Extract the [X, Y] coordinate from the center of the cell holding the provided text.  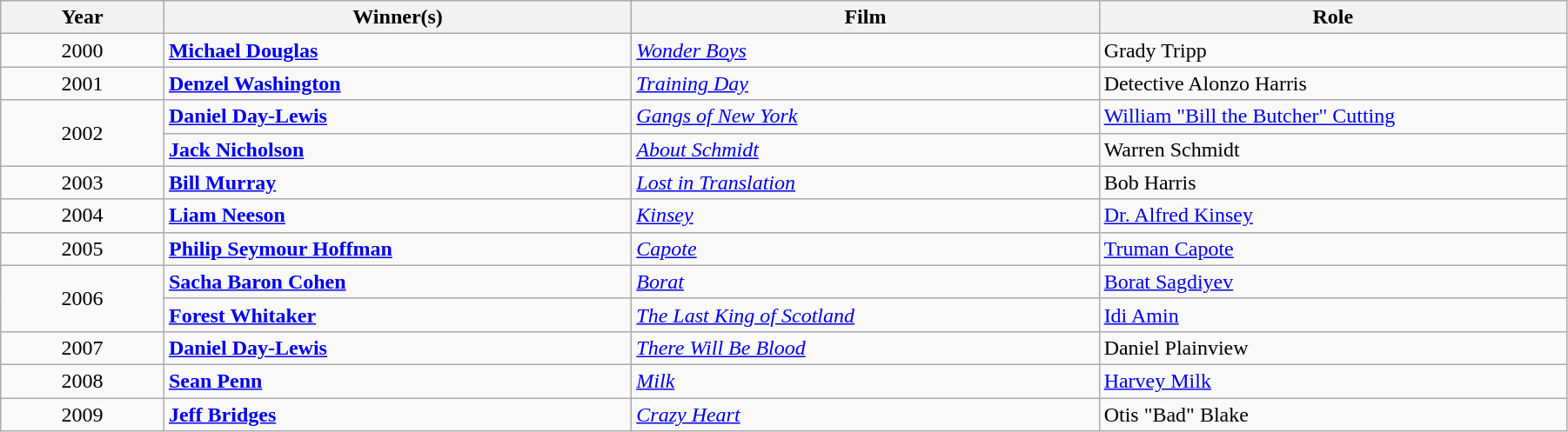
Crazy Heart [865, 415]
Harvey Milk [1333, 381]
Idi Amin [1333, 315]
2005 [83, 249]
Role [1333, 17]
Bob Harris [1333, 183]
Year [83, 17]
2004 [83, 216]
Liam Neeson [397, 216]
Detective Alonzo Harris [1333, 83]
Borat Sagdiyev [1333, 282]
Capote [865, 249]
Warren Schmidt [1333, 150]
Forest Whitaker [397, 315]
Gangs of New York [865, 116]
Michael Douglas [397, 50]
Otis "Bad" Blake [1333, 415]
Philip Seymour Hoffman [397, 249]
Film [865, 17]
Daniel Plainview [1333, 348]
Jeff Bridges [397, 415]
Dr. Alfred Kinsey [1333, 216]
Kinsey [865, 216]
2001 [83, 83]
Wonder Boys [865, 50]
2000 [83, 50]
Winner(s) [397, 17]
2009 [83, 415]
Milk [865, 381]
Truman Capote [1333, 249]
Bill Murray [397, 183]
About Schmidt [865, 150]
Sacha Baron Cohen [397, 282]
2008 [83, 381]
There Will Be Blood [865, 348]
Denzel Washington [397, 83]
Lost in Translation [865, 183]
2002 [83, 133]
Grady Tripp [1333, 50]
2007 [83, 348]
The Last King of Scotland [865, 315]
Borat [865, 282]
Jack Nicholson [397, 150]
Training Day [865, 83]
2006 [83, 298]
William "Bill the Butcher" Cutting [1333, 116]
Sean Penn [397, 381]
2003 [83, 183]
